Extract the [x, y] coordinate from the center of the cell holding the provided text.  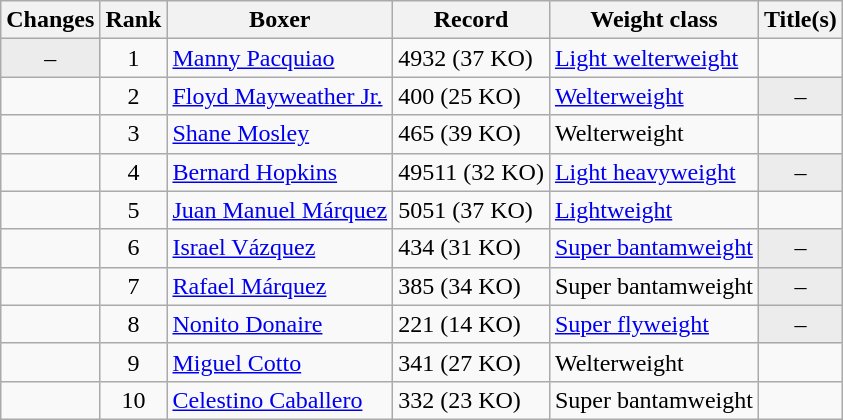
7 [134, 286]
385 (34 KO) [472, 286]
434 (31 KO) [472, 248]
Floyd Mayweather Jr. [280, 96]
Lightweight [654, 210]
465 (39 KO) [472, 134]
Rafael Márquez [280, 286]
Weight class [654, 20]
10 [134, 400]
Juan Manuel Márquez [280, 210]
49511 (32 KO) [472, 172]
5051 (37 KO) [472, 210]
9 [134, 362]
2 [134, 96]
Nonito Donaire [280, 324]
8 [134, 324]
Bernard Hopkins [280, 172]
Changes [50, 20]
6 [134, 248]
Record [472, 20]
4932 (37 KO) [472, 58]
Super flyweight [654, 324]
Rank [134, 20]
Light welterweight [654, 58]
221 (14 KO) [472, 324]
5 [134, 210]
341 (27 KO) [472, 362]
Celestino Caballero [280, 400]
Light heavyweight [654, 172]
400 (25 KO) [472, 96]
Shane Mosley [280, 134]
3 [134, 134]
Manny Pacquiao [280, 58]
Miguel Cotto [280, 362]
4 [134, 172]
1 [134, 58]
Israel Vázquez [280, 248]
Boxer [280, 20]
Title(s) [800, 20]
332 (23 KO) [472, 400]
